From the cell containing the given text, extract its center point as [X, Y] coordinate. 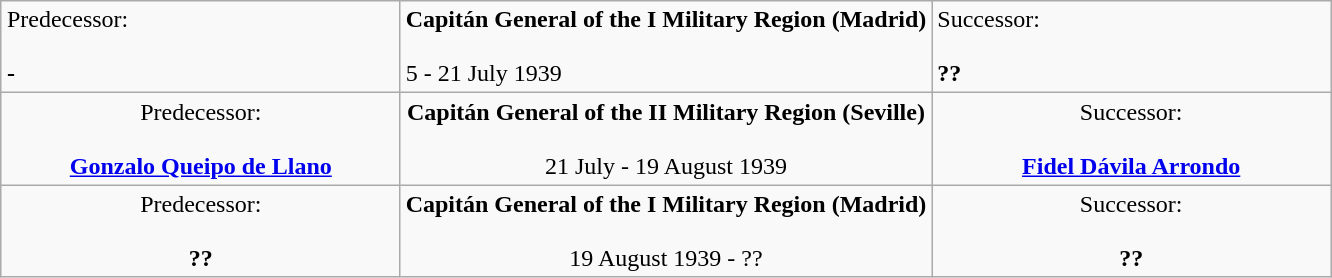
Predecessor: ?? [200, 231]
Capitán General of the II Military Region (Seville)21 July - 19 August 1939 [666, 139]
Predecessor: Gonzalo Queipo de Llano [200, 139]
Successor: Fidel Dávila Arrondo [1132, 139]
Capitán General of the I Military Region (Madrid)19 August 1939 - ?? [666, 231]
Predecessor: - [200, 47]
Capitán General of the I Military Region (Madrid)5 - 21 July 1939 [666, 47]
